For the text-containing cell, return its midpoint in (X, Y) coordinate format. 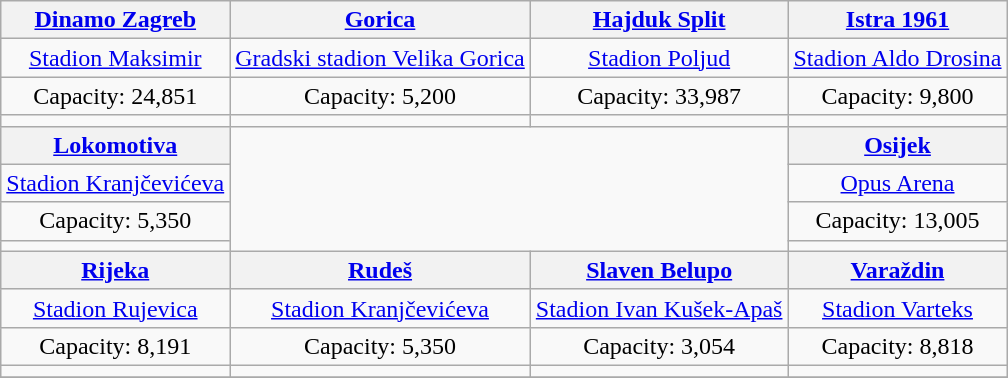
Capacity: 24,851 (116, 96)
Istra 1961 (898, 20)
Gradski stadion Velika Gorica (380, 58)
Stadion Rujevica (116, 308)
Capacity: 9,800 (898, 96)
Rijeka (116, 270)
Hajduk Split (659, 20)
Gorica (380, 20)
Rudeš (380, 270)
Stadion Maksimir (116, 58)
Capacity: 3,054 (659, 346)
Slaven Belupo (659, 270)
Capacity: 8,191 (116, 346)
Capacity: 13,005 (898, 221)
Stadion Poljud (659, 58)
Dinamo Zagreb (116, 20)
Stadion Varteks (898, 308)
Lokomotiva (116, 145)
Stadion Ivan Kušek-Apaš (659, 308)
Capacity: 33,987 (659, 96)
Stadion Aldo Drosina (898, 58)
Osijek (898, 145)
Opus Arena (898, 183)
Capacity: 8,818 (898, 346)
Capacity: 5,200 (380, 96)
Varaždin (898, 270)
